Provide the (X, Y) coordinate of the cell's center where the given text is located.  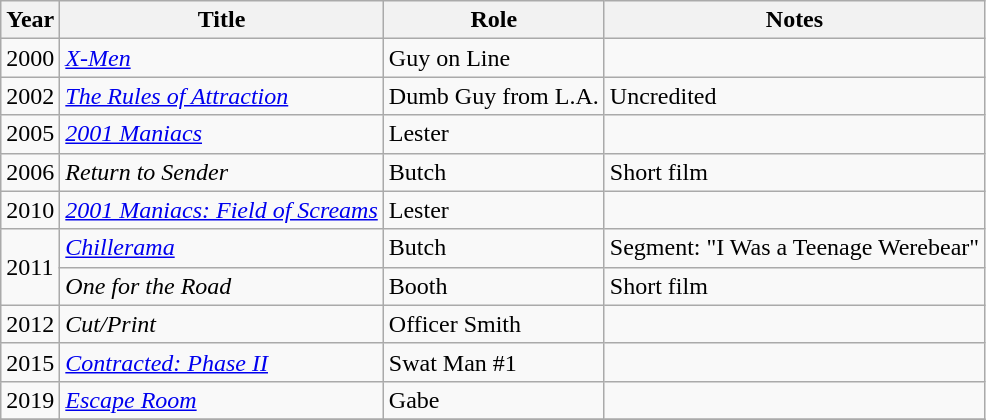
2000 (30, 58)
Cut/Print (222, 324)
Swat Man #1 (494, 362)
Segment: "I Was a Teenage Werebear" (794, 248)
Gabe (494, 400)
Return to Sender (222, 172)
Title (222, 20)
Contracted: Phase II (222, 362)
Guy on Line (494, 58)
2012 (30, 324)
Uncredited (794, 96)
One for the Road (222, 286)
2001 Maniacs (222, 134)
2001 Maniacs: Field of Screams (222, 210)
X-Men (222, 58)
2002 (30, 96)
Escape Room (222, 400)
2010 (30, 210)
2011 (30, 267)
Officer Smith (494, 324)
Dumb Guy from L.A. (494, 96)
2005 (30, 134)
2015 (30, 362)
Year (30, 20)
Notes (794, 20)
2019 (30, 400)
Booth (494, 286)
Role (494, 20)
Chillerama (222, 248)
The Rules of Attraction (222, 96)
2006 (30, 172)
